Extract the (X, Y) coordinate from the center of the cell holding the provided text.  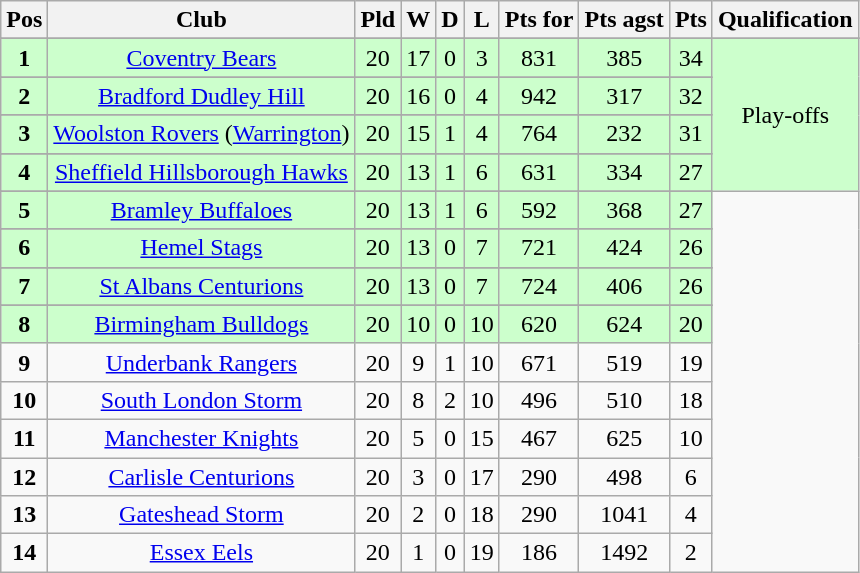
519 (624, 362)
11 (24, 438)
186 (539, 553)
32 (690, 96)
942 (539, 96)
16 (418, 96)
467 (539, 438)
31 (690, 134)
671 (539, 362)
592 (539, 210)
Play-offs (785, 115)
620 (539, 324)
Pts for (539, 20)
317 (624, 96)
Pts agst (624, 20)
Club (202, 20)
1041 (624, 515)
14 (24, 553)
498 (624, 477)
1492 (624, 553)
721 (539, 248)
232 (624, 134)
Gateshead Storm (202, 515)
Carlisle Centurions (202, 477)
385 (624, 58)
Coventry Bears (202, 58)
Woolston Rovers (Warrington) (202, 134)
Birmingham Bulldogs (202, 324)
334 (624, 172)
Pos (24, 20)
South London Storm (202, 400)
W (418, 20)
406 (624, 286)
L (482, 20)
624 (624, 324)
724 (539, 286)
Pts (690, 20)
34 (690, 58)
631 (539, 172)
Manchester Knights (202, 438)
Pld (378, 20)
510 (624, 400)
Sheffield Hillsborough Hawks (202, 172)
12 (24, 477)
496 (539, 400)
Underbank Rangers (202, 362)
D (450, 20)
Hemel Stags (202, 248)
St Albans Centurions (202, 286)
Essex Eels (202, 553)
Bramley Buffaloes (202, 210)
Bradford Dudley Hill (202, 96)
Qualification (785, 20)
625 (624, 438)
831 (539, 58)
368 (624, 210)
764 (539, 134)
424 (624, 248)
